Output the [X, Y] coordinate of the center of the cell containing the given text.  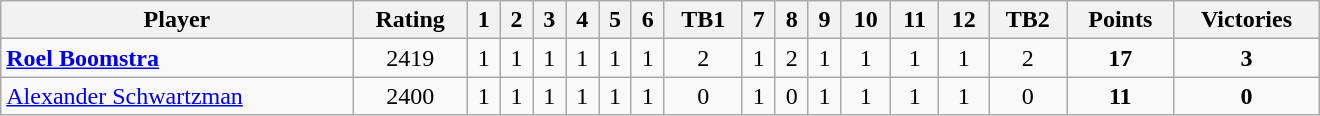
Points [1120, 20]
TB2 [1028, 20]
9 [824, 20]
6 [648, 20]
2419 [410, 58]
Victories [1247, 20]
Alexander Schwartzman [177, 96]
8 [792, 20]
10 [866, 20]
4 [582, 20]
2400 [410, 96]
12 [964, 20]
TB1 [703, 20]
5 [616, 20]
Rating [410, 20]
17 [1120, 58]
7 [758, 20]
Player [177, 20]
Roel Boomstra [177, 58]
